Output the [X, Y] coordinate of the center of the cell containing the given text.  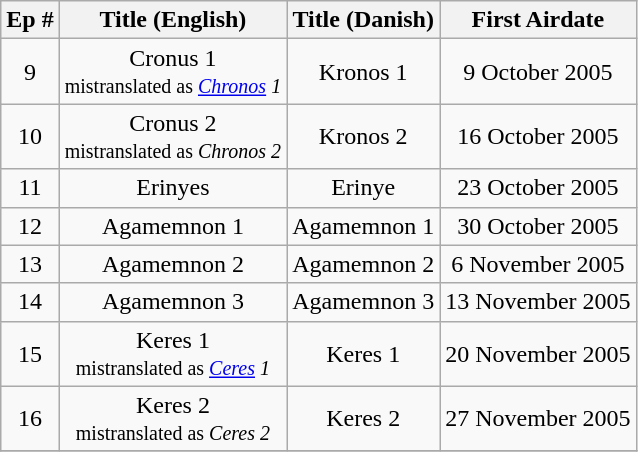
6 November 2005 [538, 264]
Kronos 1 [364, 72]
Kronos 2 [364, 136]
Keres 2 [364, 418]
20 November 2005 [538, 354]
16 October 2005 [538, 136]
9 [30, 72]
15 [30, 354]
Cronus 2mistranslated as Chronos 2 [172, 136]
30 October 2005 [538, 226]
16 [30, 418]
13 November 2005 [538, 302]
13 [30, 264]
Title (English) [172, 20]
Ep # [30, 20]
First Airdate [538, 20]
Keres 1 [364, 354]
27 November 2005 [538, 418]
Keres 2mistranslated as Ceres 2 [172, 418]
11 [30, 188]
Cronus 1mistranslated as Chronos 1 [172, 72]
9 October 2005 [538, 72]
Title (Danish) [364, 20]
14 [30, 302]
Keres 1mistranslated as Ceres 1 [172, 354]
Erinyes [172, 188]
10 [30, 136]
12 [30, 226]
23 October 2005 [538, 188]
Erinye [364, 188]
